Determine the [x, y] coordinate at the center of the cell enclosing the given text.  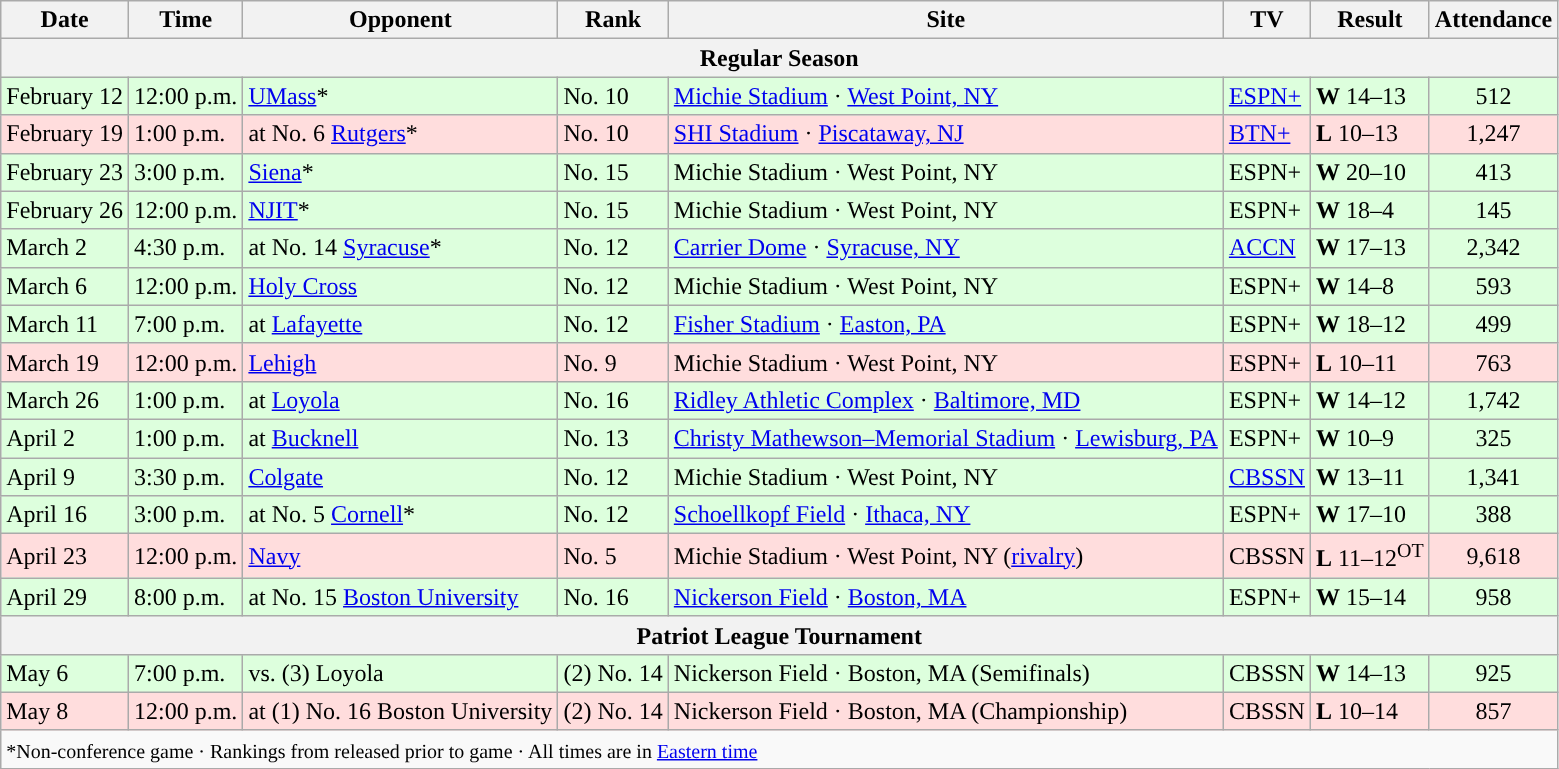
No. 9 [613, 362]
W 17–10 [1370, 515]
388 [1493, 515]
L 10–11 [1370, 362]
857 [1493, 711]
March 11 [65, 324]
Rank [613, 20]
*Non-conference game · Rankings from released prior to game · All times are in Eastern time [780, 749]
Regular Season [780, 58]
W 20–10 [1370, 172]
May 8 [65, 711]
1,742 [1493, 400]
at No. 15 Boston University [400, 597]
No. 13 [613, 438]
ACCN [1266, 248]
April 29 [65, 597]
3:30 p.m. [185, 477]
at No. 14 Syracuse* [400, 248]
W 14–8 [1370, 286]
W 18–4 [1370, 210]
Christy Mathewson–Memorial Stadium · Lewisburg, PA [946, 438]
L 10–14 [1370, 711]
at No. 5 Cornell* [400, 515]
March 2 [65, 248]
W 13–11 [1370, 477]
April 23 [65, 556]
BTN+ [1266, 134]
Attendance [1493, 20]
L 11–12OT [1370, 556]
at Lafayette [400, 324]
TV [1266, 20]
NJIT* [400, 210]
Nickerson Field · Boston, MA [946, 597]
Carrier Dome · Syracuse, NY [946, 248]
925 [1493, 673]
W 14–12 [1370, 400]
145 [1493, 210]
1,341 [1493, 477]
L 10–13 [1370, 134]
vs. (3) Loyola [400, 673]
at (1) No. 16 Boston University [400, 711]
March 6 [65, 286]
No. 5 [613, 556]
9,618 [1493, 556]
Schoellkopf Field · Ithaca, NY [946, 515]
at Loyola [400, 400]
512 [1493, 96]
Nickerson Field · Boston, MA (Championship) [946, 711]
March 19 [65, 362]
W 18–12 [1370, 324]
Siena* [400, 172]
Patriot League Tournament [780, 635]
W 17–13 [1370, 248]
W 10–9 [1370, 438]
1,247 [1493, 134]
Date [65, 20]
Holy Cross [400, 286]
593 [1493, 286]
Nickerson Field · Boston, MA (Semifinals) [946, 673]
Time [185, 20]
Site [946, 20]
Opponent [400, 20]
Fisher Stadium · Easton, PA [946, 324]
Michie Stadium · West Point, NY (rivalry) [946, 556]
February 12 [65, 96]
W 15–14 [1370, 597]
8:00 p.m. [185, 597]
413 [1493, 172]
325 [1493, 438]
UMass* [400, 96]
2,342 [1493, 248]
Result [1370, 20]
February 23 [65, 172]
SHI Stadium · Piscataway, NJ [946, 134]
Navy [400, 556]
April 9 [65, 477]
at Bucknell [400, 438]
April 16 [65, 515]
958 [1493, 597]
February 26 [65, 210]
at No. 6 Rutgers* [400, 134]
4:30 p.m. [185, 248]
March 26 [65, 400]
May 6 [65, 673]
763 [1493, 362]
April 2 [65, 438]
Colgate [400, 477]
Ridley Athletic Complex · Baltimore, MD [946, 400]
Lehigh [400, 362]
February 19 [65, 134]
499 [1493, 324]
